Capture the cell that displays the provided text and extract its (X, Y) central coordinate. 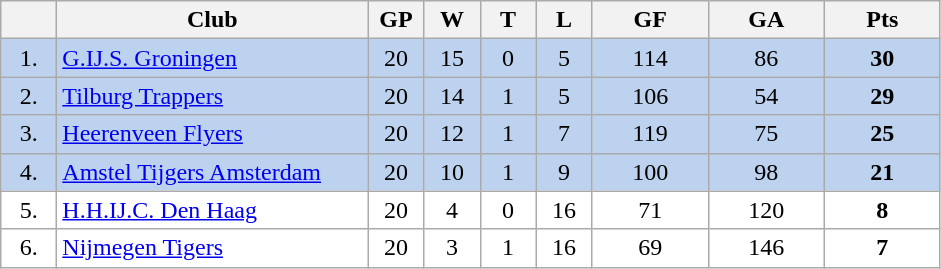
98 (766, 172)
Amstel Tijgers Amsterdam (212, 172)
3. (29, 134)
14 (452, 96)
G.IJ.S. Groningen (212, 58)
15 (452, 58)
Club (212, 20)
8 (882, 210)
T (508, 20)
106 (650, 96)
12 (452, 134)
Nijmegen Tigers (212, 248)
10 (452, 172)
86 (766, 58)
W (452, 20)
4. (29, 172)
2. (29, 96)
5. (29, 210)
54 (766, 96)
GA (766, 20)
4 (452, 210)
L (564, 20)
3 (452, 248)
75 (766, 134)
H.H.IJ.C. Den Haag (212, 210)
71 (650, 210)
100 (650, 172)
GF (650, 20)
30 (882, 58)
69 (650, 248)
114 (650, 58)
29 (882, 96)
Heerenveen Flyers (212, 134)
1. (29, 58)
21 (882, 172)
6. (29, 248)
146 (766, 248)
119 (650, 134)
GP (396, 20)
9 (564, 172)
25 (882, 134)
Pts (882, 20)
120 (766, 210)
Tilburg Trappers (212, 96)
